Locate the cell with the specified text and output its [x, y] center coordinate. 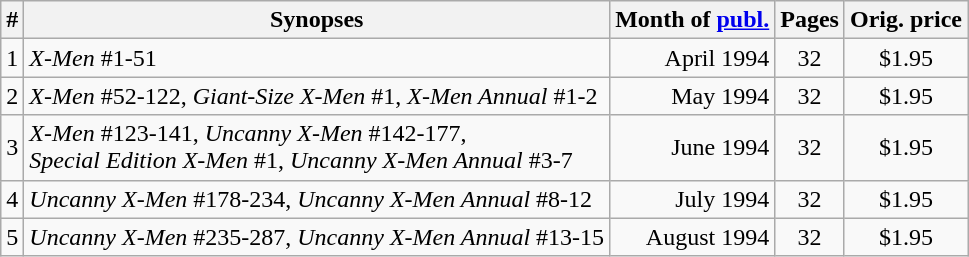
3 [12, 148]
X-Men #52-122, Giant-Size X-Men #1, X-Men Annual #1-2 [317, 96]
X-Men #123-141, Uncanny X-Men #142-177, Special Edition X-Men #1, Uncanny X-Men Annual #3-7 [317, 148]
4 [12, 199]
1 [12, 58]
2 [12, 96]
X-Men #1-51 [317, 58]
Month of publ. [692, 20]
Uncanny X-Men #235-287, Uncanny X-Men Annual #13-15 [317, 237]
5 [12, 237]
Pages [810, 20]
August 1994 [692, 237]
July 1994 [692, 199]
June 1994 [692, 148]
Uncanny X-Men #178-234, Uncanny X-Men Annual #8-12 [317, 199]
Synopses [317, 20]
April 1994 [692, 58]
May 1994 [692, 96]
Orig. price [906, 20]
# [12, 20]
